Extract the [x, y] coordinate from the center of the cell holding the provided text.  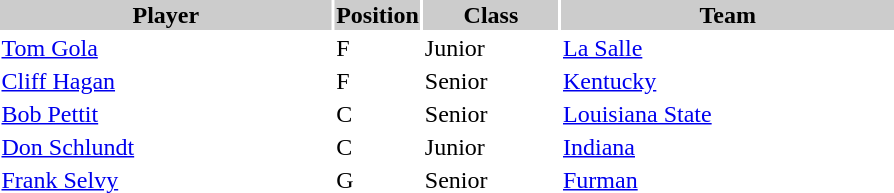
Cliff Hagan [166, 81]
La Salle [728, 48]
Player [166, 15]
Louisiana State [728, 114]
Don Schlundt [166, 147]
Position [378, 15]
Class [490, 15]
Bob Pettit [166, 114]
Team [728, 15]
Kentucky [728, 81]
Indiana [728, 147]
Tom Gola [166, 48]
